Return [x, y] of the center of cell containing provided text 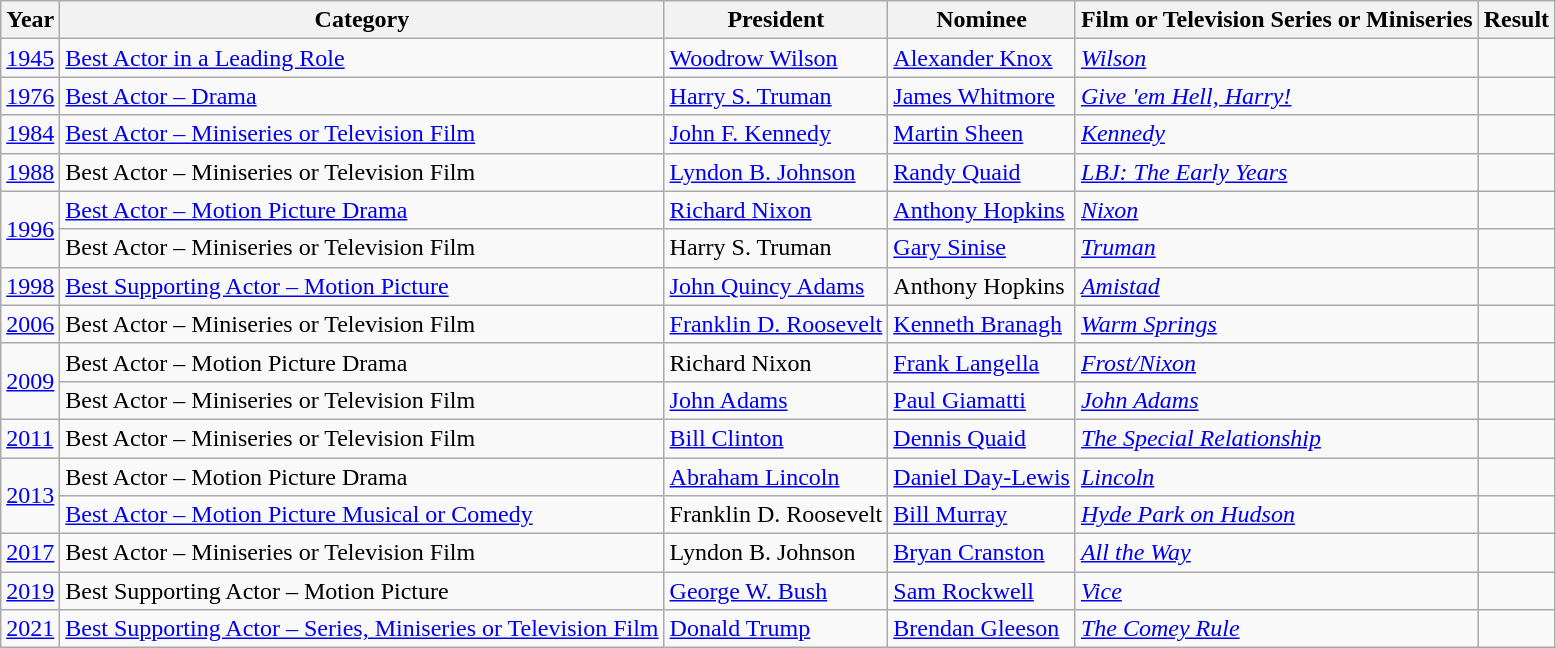
Brendan Gleeson [982, 629]
Give 'em Hell, Harry! [1276, 96]
John Quincy Adams [776, 286]
2017 [30, 553]
LBJ: The Early Years [1276, 172]
The Comey Rule [1276, 629]
Bill Murray [982, 515]
Woodrow Wilson [776, 58]
Donald Trump [776, 629]
Amistad [1276, 286]
James Whitmore [982, 96]
Gary Sinise [982, 248]
1988 [30, 172]
George W. Bush [776, 591]
John F. Kennedy [776, 134]
2006 [30, 324]
Lincoln [1276, 477]
Truman [1276, 248]
2009 [30, 381]
Nixon [1276, 210]
Best Actor – Drama [362, 96]
2011 [30, 438]
Best Actor – Motion Picture Musical or Comedy [362, 515]
Frost/Nixon [1276, 362]
1996 [30, 229]
Sam Rockwell [982, 591]
Martin Sheen [982, 134]
1984 [30, 134]
Hyde Park on Hudson [1276, 515]
Best Actor in a Leading Role [362, 58]
Year [30, 20]
Bryan Cranston [982, 553]
Film or Television Series or Miniseries [1276, 20]
Warm Springs [1276, 324]
Wilson [1276, 58]
Dennis Quaid [982, 438]
Vice [1276, 591]
Frank Langella [982, 362]
2013 [30, 496]
2019 [30, 591]
1976 [30, 96]
Best Supporting Actor – Series, Miniseries or Television Film [362, 629]
1998 [30, 286]
2021 [30, 629]
Category [362, 20]
Kenneth Branagh [982, 324]
Randy Quaid [982, 172]
The Special Relationship [1276, 438]
Result [1516, 20]
Abraham Lincoln [776, 477]
Paul Giamatti [982, 400]
Bill Clinton [776, 438]
President [776, 20]
Kennedy [1276, 134]
All the Way [1276, 553]
1945 [30, 58]
Nominee [982, 20]
Alexander Knox [982, 58]
Daniel Day-Lewis [982, 477]
